Detect which cell encompasses the target text, then output its [x, y] center coordinate. 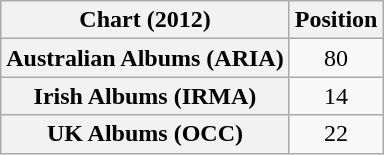
80 [336, 58]
Position [336, 20]
Irish Albums (IRMA) [145, 96]
UK Albums (OCC) [145, 134]
Chart (2012) [145, 20]
22 [336, 134]
Australian Albums (ARIA) [145, 58]
14 [336, 96]
